From the cell containing the given text, extract its center point as [x, y] coordinate. 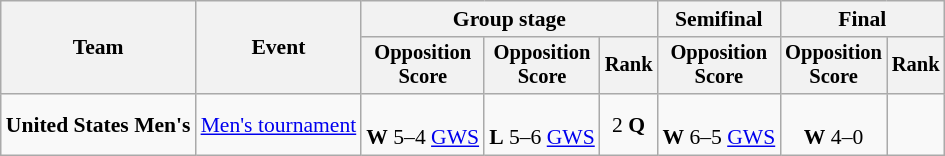
Final [862, 19]
W 5–4 GWS [422, 124]
Men's tournament [279, 124]
L 5–6 GWS [542, 124]
Semifinal [718, 19]
Team [98, 48]
W 6–5 GWS [718, 124]
United States Men's [98, 124]
Group stage [509, 19]
2 Q [629, 124]
W 4–0 [834, 124]
Event [279, 48]
